From the cell containing the given text, extract its center point as (X, Y) coordinate. 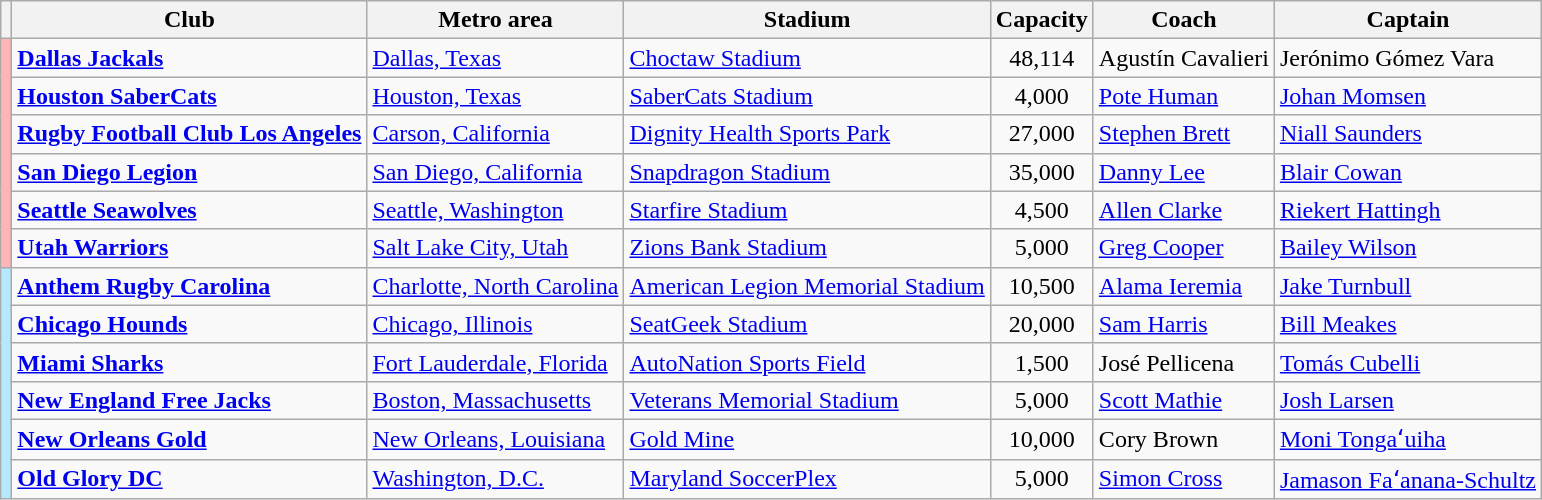
Jerónimo Gómez Vara (1408, 58)
4,500 (1042, 210)
New Orleans Gold (190, 439)
Pote Human (1184, 96)
Metro area (496, 20)
Miami Sharks (190, 362)
New England Free Jacks (190, 400)
1,500 (1042, 362)
Old Glory DC (190, 479)
Stadium (807, 20)
Alama Ieremia (1184, 286)
Chicago Hounds (190, 324)
Allen Clarke (1184, 210)
Tomás Cubelli (1408, 362)
Chicago, Illinois (496, 324)
Zions Bank Stadium (807, 248)
Coach (1184, 20)
Captain (1408, 20)
SeatGeek Stadium (807, 324)
Maryland SoccerPlex (807, 479)
Houston, Texas (496, 96)
20,000 (1042, 324)
AutoNation Sports Field (807, 362)
Fort Lauderdale, Florida (496, 362)
Seattle, Washington (496, 210)
Club (190, 20)
Blair Cowan (1408, 172)
Moni Tongaʻuiha (1408, 439)
José Pellicena (1184, 362)
Utah Warriors (190, 248)
Greg Cooper (1184, 248)
Jamason Faʻanana-Schultz (1408, 479)
Niall Saunders (1408, 134)
Choctaw Stadium (807, 58)
Salt Lake City, Utah (496, 248)
Dallas Jackals (190, 58)
Cory Brown (1184, 439)
Veterans Memorial Stadium (807, 400)
Bailey Wilson (1408, 248)
27,000 (1042, 134)
Seattle Seawolves (190, 210)
Dallas, Texas (496, 58)
Starfire Stadium (807, 210)
Anthem Rugby Carolina (190, 286)
Capacity (1042, 20)
Josh Larsen (1408, 400)
Houston SaberCats (190, 96)
Agustín Cavalieri (1184, 58)
Charlotte, North Carolina (496, 286)
Danny Lee (1184, 172)
Carson, California (496, 134)
SaberCats Stadium (807, 96)
35,000 (1042, 172)
Jake Turnbull (1408, 286)
Johan Momsen (1408, 96)
48,114 (1042, 58)
Riekert Hattingh (1408, 210)
Dignity Health Sports Park (807, 134)
Bill Meakes (1408, 324)
American Legion Memorial Stadium (807, 286)
Stephen Brett (1184, 134)
Simon Cross (1184, 479)
New Orleans, Louisiana (496, 439)
Scott Mathie (1184, 400)
Gold Mine (807, 439)
San Diego, California (496, 172)
Washington, D.C. (496, 479)
Boston, Massachusetts (496, 400)
Snapdragon Stadium (807, 172)
4,000 (1042, 96)
10,500 (1042, 286)
10,000 (1042, 439)
Sam Harris (1184, 324)
Rugby Football Club Los Angeles (190, 134)
San Diego Legion (190, 172)
